Scan for the cell matching the given text and deliver its [X, Y] coordinate at center. 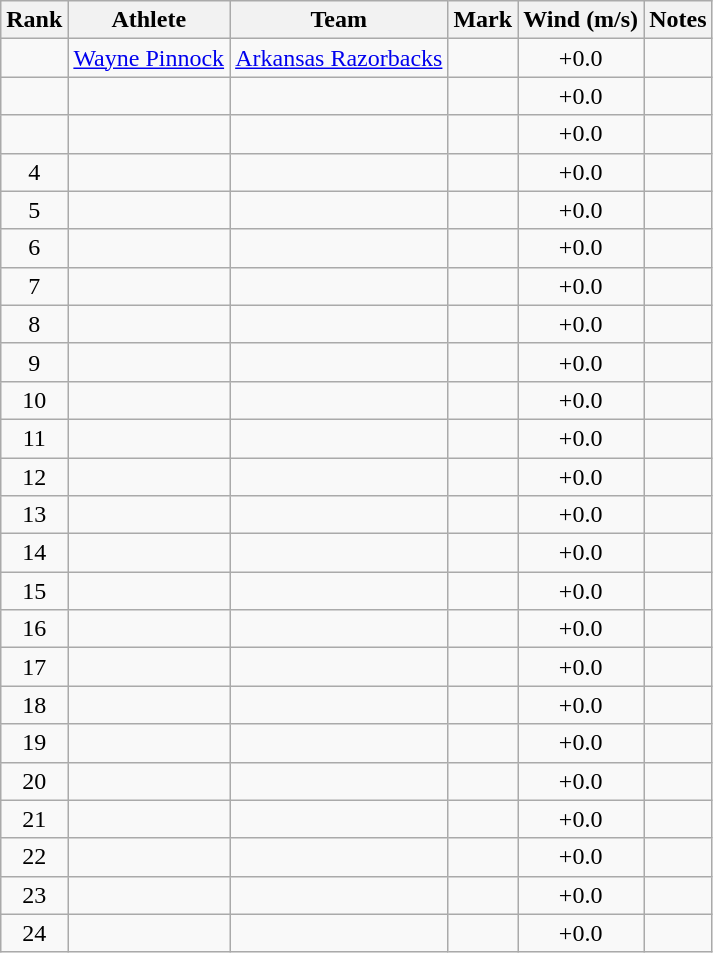
4 [34, 172]
13 [34, 515]
23 [34, 895]
6 [34, 248]
14 [34, 553]
Notes [678, 20]
21 [34, 819]
24 [34, 933]
10 [34, 400]
12 [34, 477]
8 [34, 324]
5 [34, 210]
Mark [483, 20]
16 [34, 629]
11 [34, 438]
7 [34, 286]
Arkansas Razorbacks [339, 58]
Wind (m/s) [581, 20]
19 [34, 743]
18 [34, 705]
9 [34, 362]
Athlete [149, 20]
20 [34, 781]
Rank [34, 20]
Wayne Pinnock [149, 58]
22 [34, 857]
17 [34, 667]
15 [34, 591]
Team [339, 20]
